Extract the [x, y] coordinate from the center of the cell holding the provided text.  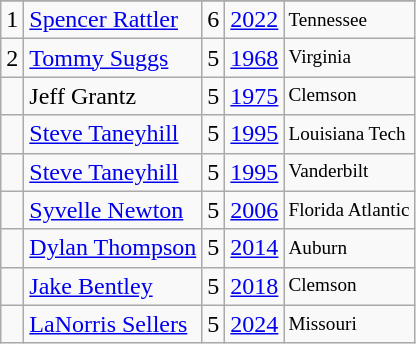
2022 [254, 20]
Auburn [349, 248]
LaNorris Sellers [113, 324]
Jake Bentley [113, 286]
1975 [254, 96]
1 [12, 20]
Virginia [349, 58]
2018 [254, 286]
Vanderbilt [349, 172]
Tommy Suggs [113, 58]
2006 [254, 210]
Florida Atlantic [349, 210]
6 [214, 20]
Spencer Rattler [113, 20]
Missouri [349, 324]
2 [12, 58]
Jeff Grantz [113, 96]
Syvelle Newton [113, 210]
2024 [254, 324]
Louisiana Tech [349, 134]
1968 [254, 58]
2014 [254, 248]
Dylan Thompson [113, 248]
Tennessee [349, 20]
